Return the (x, y) coordinate for the center point of the cell that contains the specified text.  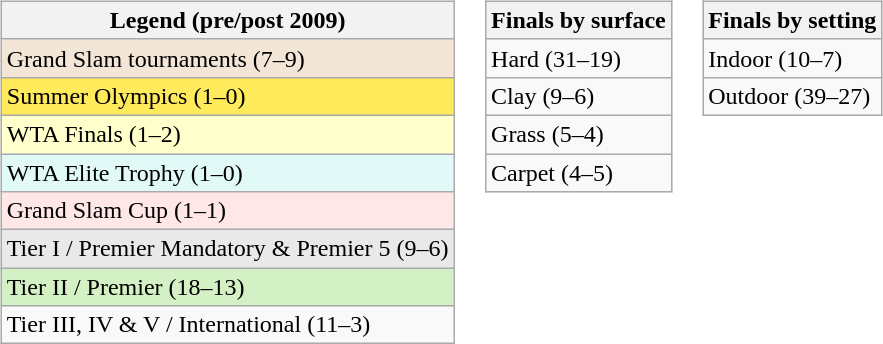
Carpet (4–5) (579, 173)
Tier II / Premier (18–13) (228, 287)
Outdoor (39–27) (792, 96)
Grass (5–4) (579, 134)
Summer Olympics (1–0) (228, 96)
Hard (31–19) (579, 58)
Indoor (10–7) (792, 58)
WTA Elite Trophy (1–0) (228, 173)
WTA Finals (1–2) (228, 134)
Clay (9–6) (579, 96)
Grand Slam tournaments (7–9) (228, 58)
Tier III, IV & V / International (11–3) (228, 325)
Grand Slam Cup (1–1) (228, 211)
Legend (pre/post 2009) (228, 20)
Finals by setting (792, 20)
Finals by surface (579, 20)
Tier I / Premier Mandatory & Premier 5 (9–6) (228, 249)
